Return (x, y) of the center of cell containing provided text 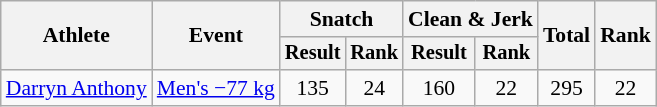
295 (566, 88)
Event (216, 36)
Darryn Anthony (76, 88)
24 (374, 88)
Total (566, 36)
135 (313, 88)
Clean & Jerk (470, 19)
Athlete (76, 36)
160 (439, 88)
Snatch (342, 19)
Men's −77 kg (216, 88)
